Find where the given text appears and provide that cell's center as [X, Y] coordinate. 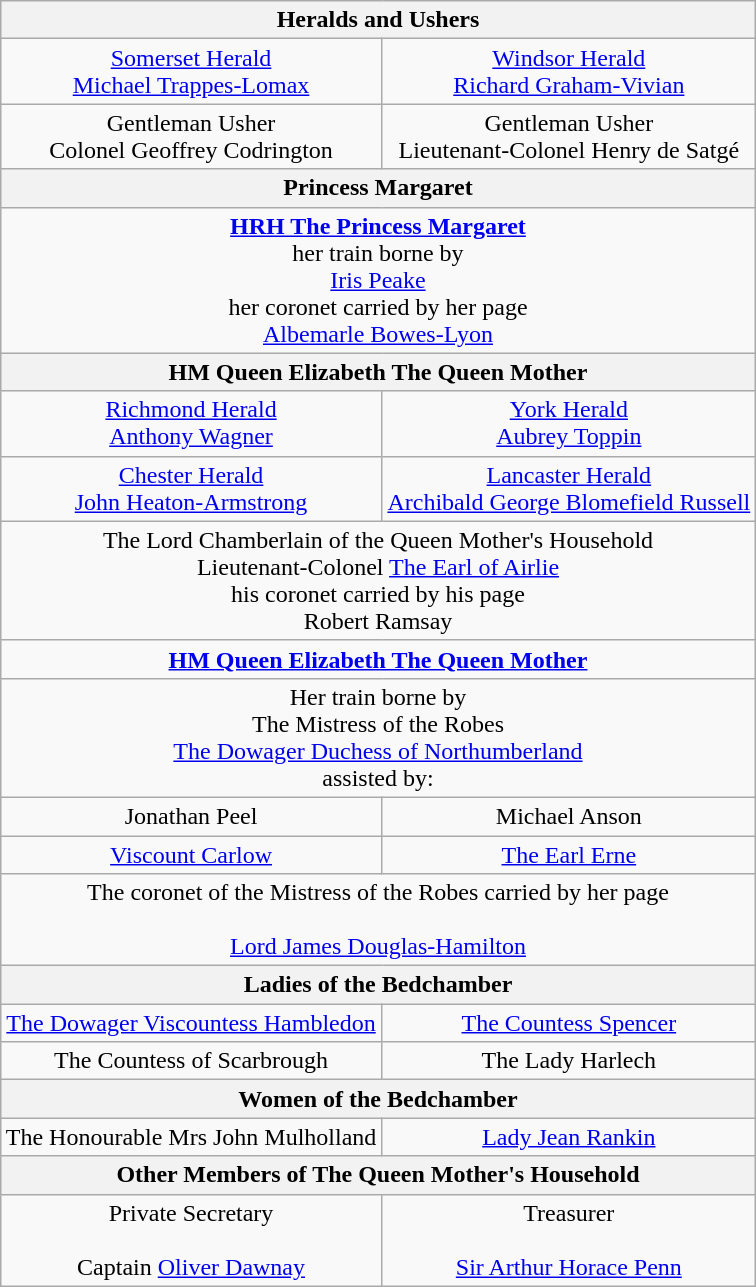
Chester HeraldJohn Heaton-Armstrong [191, 488]
Michael Anson [569, 816]
York HeraldAubrey Toppin [569, 424]
Private SecretaryCaptain Oliver Dawnay [191, 1240]
TreasurerSir Arthur Horace Penn [569, 1240]
Viscount Carlow [191, 855]
The Countess of Scarbrough [191, 1061]
Windsor HeraldRichard Graham-Vivian [569, 72]
The Lord Chamberlain of the Queen Mother's HouseholdLieutenant-Colonel The Earl of Airlie his coronet carried by his pageRobert Ramsay [378, 580]
The coronet of the Mistress of the Robes carried by her pageLord James Douglas-Hamilton [378, 920]
The Countess Spencer [569, 1023]
Women of the Bedchamber [378, 1099]
Ladies of the Bedchamber [378, 985]
The Honourable Mrs John Mulholland [191, 1137]
Lancaster HeraldArchibald George Blomefield Russell [569, 488]
Her train borne byThe Mistress of the Robes The Dowager Duchess of Northumberland assisted by: [378, 738]
Gentleman UsherLieutenant-Colonel Henry de Satgé [569, 136]
Jonathan Peel [191, 816]
The Lady Harlech [569, 1061]
The Earl Erne [569, 855]
The Dowager Viscountess Hambledon [191, 1023]
Princess Margaret [378, 188]
Richmond HeraldAnthony Wagner [191, 424]
Heralds and Ushers [378, 20]
Lady Jean Rankin [569, 1137]
Gentleman UsherColonel Geoffrey Codrington [191, 136]
HRH The Princess Margaret her train borne byIris Peakeher coronet carried by her pageAlbemarle Bowes-Lyon [378, 280]
Other Members of The Queen Mother's Household [378, 1175]
Somerset HeraldMichael Trappes-Lomax [191, 72]
